Capture the cell that displays the provided text and extract its [X, Y] central coordinate. 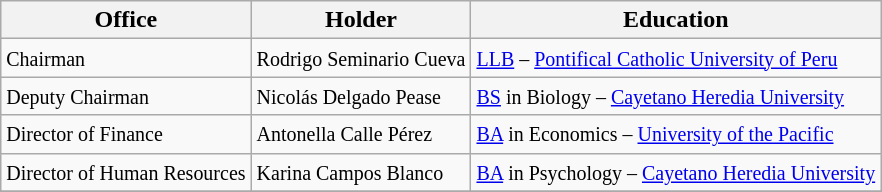
Office [126, 20]
Education [676, 20]
Deputy Chairman [126, 96]
Director of Human Resources [126, 172]
Director of Finance [126, 134]
Rodrigo Seminario Cueva [361, 58]
LLB – Pontifical Catholic University of Peru [676, 58]
BA in Psychology – Cayetano Heredia University [676, 172]
BS in Biology – Cayetano Heredia University [676, 96]
Holder [361, 20]
Chairman [126, 58]
Nicolás Delgado Pease [361, 96]
Karina Campos Blanco [361, 172]
BA in Economics – University of the Pacific [676, 134]
Antonella Calle Pérez [361, 134]
